Extract the [X, Y] coordinate from the center of the cell holding the provided text.  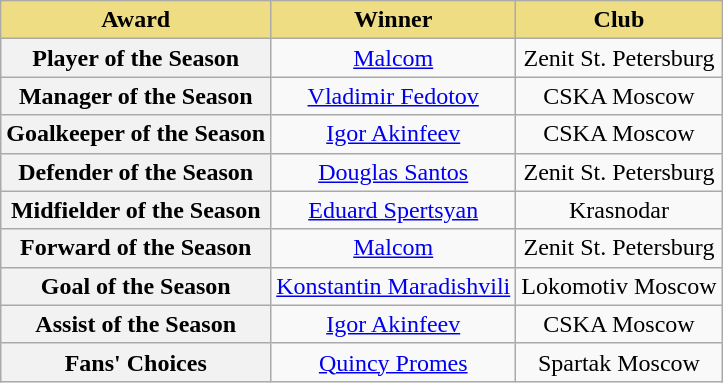
Eduard Spertsyan [394, 210]
Forward of the Season [136, 248]
Award [136, 20]
Club [619, 20]
Spartak Moscow [619, 362]
Goal of the Season [136, 286]
Vladimir Fedotov [394, 96]
Krasnodar [619, 210]
Fans' Choices [136, 362]
Assist of the Season [136, 324]
Goalkeeper of the Season [136, 134]
Douglas Santos [394, 172]
Winner [394, 20]
Manager of the Season [136, 96]
Midfielder of the Season [136, 210]
Quincy Promes [394, 362]
Player of the Season [136, 58]
Defender of the Season [136, 172]
Lokomotiv Moscow [619, 286]
Konstantin Maradishvili [394, 286]
